Identify which cell holds the provided text, then report its (x, y) central coordinate. 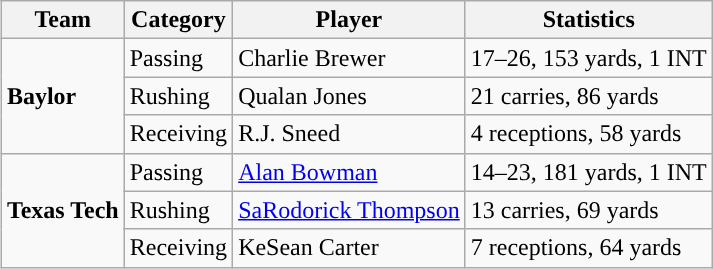
Baylor (62, 96)
Category (178, 20)
Alan Bowman (350, 172)
R.J. Sneed (350, 134)
14–23, 181 yards, 1 INT (588, 172)
Statistics (588, 20)
4 receptions, 58 yards (588, 134)
Texas Tech (62, 210)
KeSean Carter (350, 248)
Team (62, 20)
Charlie Brewer (350, 58)
Qualan Jones (350, 96)
13 carries, 69 yards (588, 210)
Player (350, 20)
21 carries, 86 yards (588, 96)
SaRodorick Thompson (350, 210)
17–26, 153 yards, 1 INT (588, 58)
7 receptions, 64 yards (588, 248)
